Extract the [x, y] coordinate from the center of the cell holding the provided text.  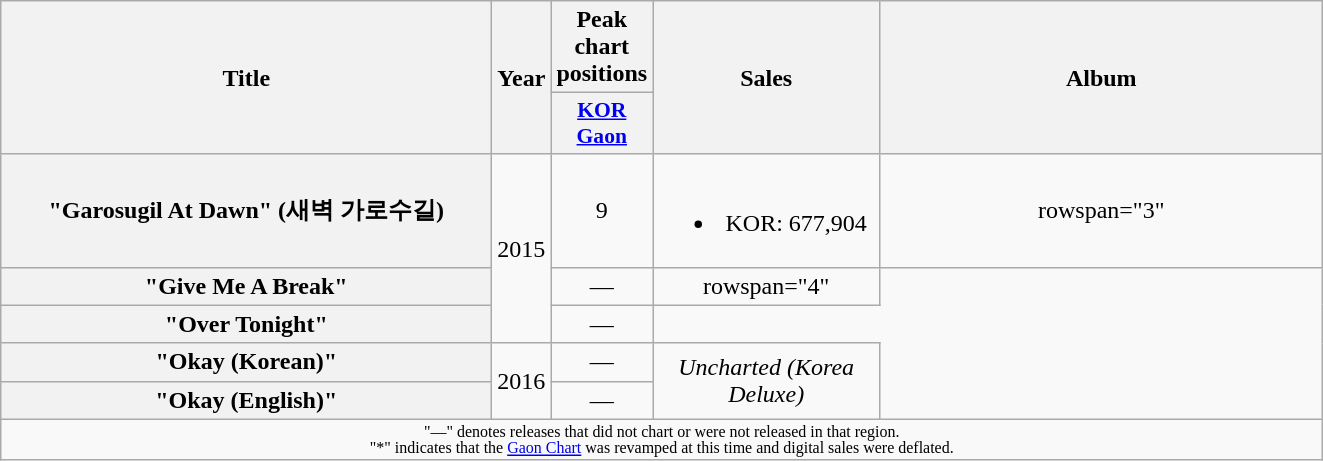
Year [522, 78]
Uncharted (Korea Deluxe) [766, 381]
rowspan="4" [766, 286]
Album [1102, 78]
KOR: 677,904 [766, 210]
KORGaon [602, 124]
"Okay (English)" [246, 400]
2015 [522, 248]
Title [246, 78]
2016 [522, 381]
9 [602, 210]
rowspan="3" [1102, 210]
"Give Me A Break" [246, 286]
"Over Tonight" [246, 324]
"Garosugil At Dawn" (새벽 가로수길) [246, 210]
Peak chart positions [602, 47]
Sales [766, 78]
"Okay (Korean)" [246, 362]
